Locate the cell with the specified text and output its [X, Y] center coordinate. 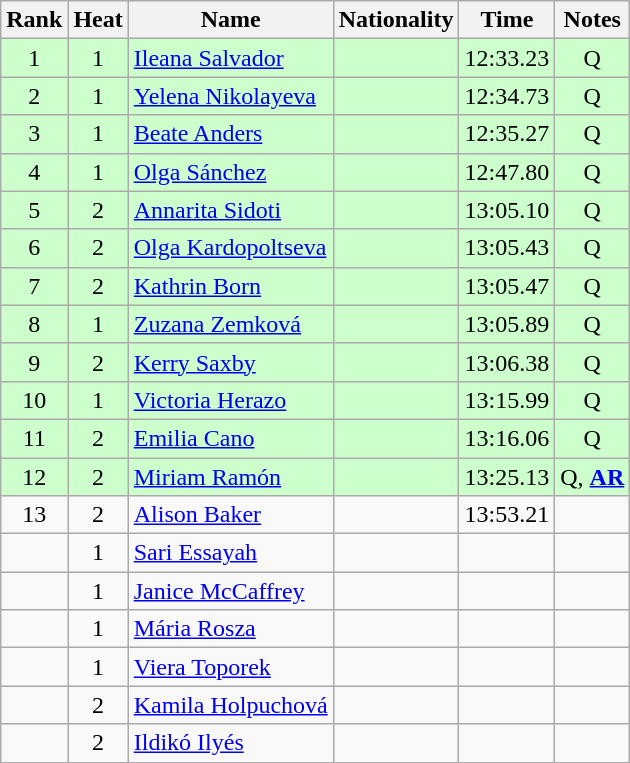
Annarita Sidoti [230, 210]
Viera Toporek [230, 667]
13:25.13 [507, 477]
13:16.06 [507, 438]
Nationality [396, 20]
Heat [98, 20]
11 [34, 438]
Victoria Herazo [230, 400]
Rank [34, 20]
Beate Anders [230, 134]
4 [34, 172]
8 [34, 324]
Mária Rosza [230, 629]
Notes [592, 20]
Janice McCaffrey [230, 591]
6 [34, 248]
Miriam Ramón [230, 477]
Kerry Saxby [230, 362]
5 [34, 210]
10 [34, 400]
13:05.47 [507, 286]
Emilia Cano [230, 438]
Sari Essayah [230, 553]
Ildikó Ilyés [230, 743]
Q, AR [592, 477]
13 [34, 515]
3 [34, 134]
13:53.21 [507, 515]
Olga Kardopoltseva [230, 248]
13:15.99 [507, 400]
Name [230, 20]
Kamila Holpuchová [230, 705]
9 [34, 362]
7 [34, 286]
Ileana Salvador [230, 58]
13:05.43 [507, 248]
Kathrin Born [230, 286]
Zuzana Zemková [230, 324]
12 [34, 477]
Time [507, 20]
13:06.38 [507, 362]
13:05.10 [507, 210]
Alison Baker [230, 515]
Olga Sánchez [230, 172]
12:34.73 [507, 96]
13:05.89 [507, 324]
12:47.80 [507, 172]
Yelena Nikolayeva [230, 96]
12:33.23 [507, 58]
12:35.27 [507, 134]
